Provide the [X, Y] coordinate of the cell's center where the given text is located.  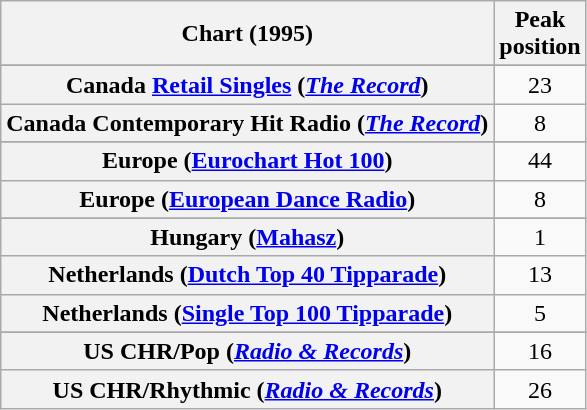
Canada Retail Singles (The Record) [248, 85]
Netherlands (Dutch Top 40 Tipparade) [248, 275]
26 [540, 389]
US CHR/Pop (Radio & Records) [248, 351]
23 [540, 85]
5 [540, 313]
Canada Contemporary Hit Radio (The Record) [248, 123]
Netherlands (Single Top 100 Tipparade) [248, 313]
16 [540, 351]
13 [540, 275]
1 [540, 237]
US CHR/Rhythmic (Radio & Records) [248, 389]
Europe (European Dance Radio) [248, 199]
Chart (1995) [248, 34]
Hungary (Mahasz) [248, 237]
Europe (Eurochart Hot 100) [248, 161]
Peakposition [540, 34]
44 [540, 161]
